Determine the (x, y) coordinate at the center of the cell enclosing the given text.  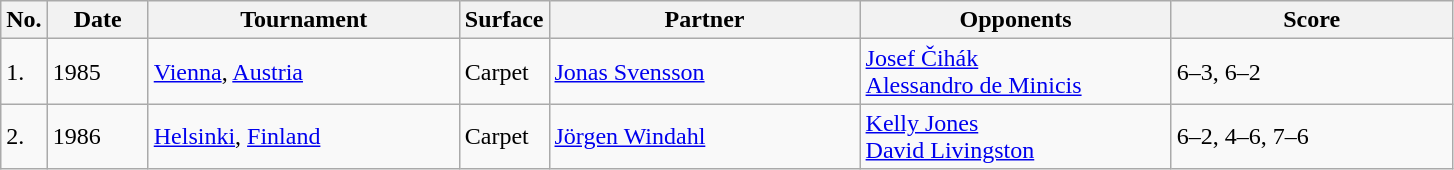
No. (24, 20)
6–3, 6–2 (1312, 72)
Helsinki, Finland (304, 136)
Surface (504, 20)
Tournament (304, 20)
1. (24, 72)
Score (1312, 20)
Jonas Svensson (704, 72)
1986 (98, 136)
Vienna, Austria (304, 72)
1985 (98, 72)
Partner (704, 20)
6–2, 4–6, 7–6 (1312, 136)
Josef Čihák Alessandro de Minicis (1016, 72)
Kelly Jones David Livingston (1016, 136)
Jörgen Windahl (704, 136)
Date (98, 20)
Opponents (1016, 20)
2. (24, 136)
